Find where the given text appears and provide that cell's center as (X, Y) coordinate. 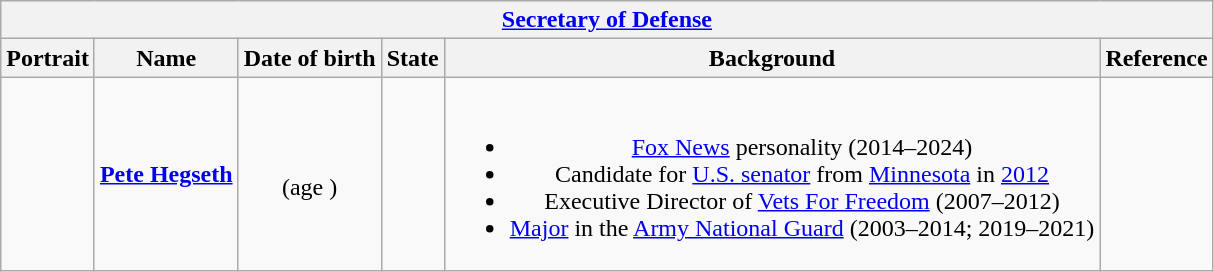
Secretary of Defense (607, 20)
Name (166, 58)
Portrait (48, 58)
State (412, 58)
Background (772, 58)
Date of birth (310, 58)
Reference (1156, 58)
(age ) (310, 174)
Pete Hegseth (166, 174)
